Locate the cell with the specified text and output its (x, y) center coordinate. 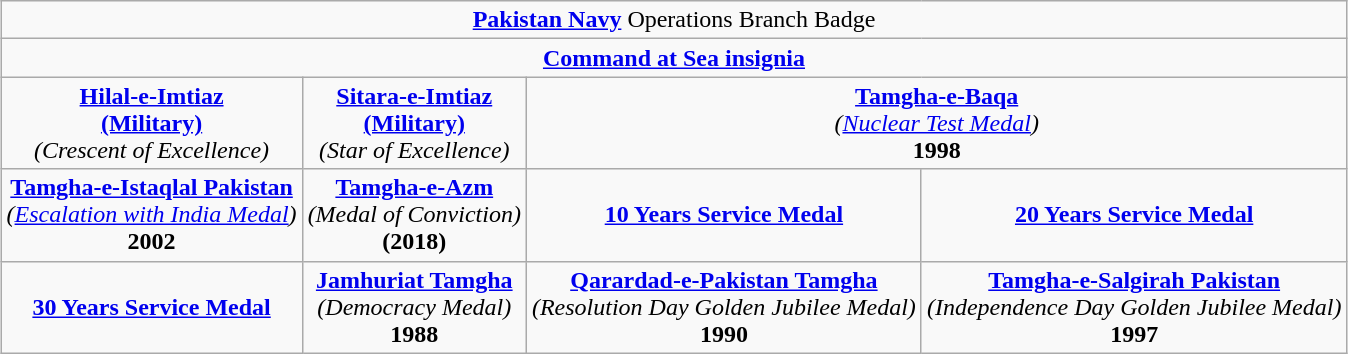
Tamgha-e-Salgirah Pakistan(Independence Day Golden Jubilee Medal)1997 (1134, 307)
Sitara-e-Imtiaz(Military)(Star of Excellence) (414, 123)
Tamgha-e-Baqa(Nuclear Test Medal)1998 (936, 123)
Qarardad-e-Pakistan Tamgha(Resolution Day Golden Jubilee Medal)1990 (724, 307)
10 Years Service Medal (724, 215)
20 Years Service Medal (1134, 215)
Hilal-e-Imtiaz(Military)(Crescent of Excellence) (152, 123)
Tamgha-e-Azm(Medal of Conviction)(2018) (414, 215)
Jamhuriat Tamgha(Democracy Medal)1988 (414, 307)
30 Years Service Medal (152, 307)
Command at Sea insignia (674, 58)
Tamgha-e-Istaqlal Pakistan(Escalation with India Medal)2002 (152, 215)
Pakistan Navy Operations Branch Badge (674, 20)
